Return [x, y] of the center of cell containing provided text 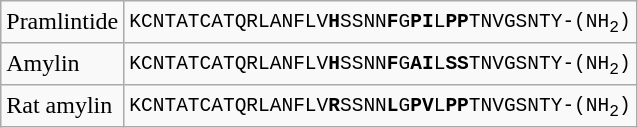
Pramlintide [62, 22]
Amylin [62, 64]
KCNTATCATQRLANFLVHSSNNFGPILPPTNVGSNTY-(NH2) [380, 22]
KCNTATCATQRLANFLVRSSNNLGPVLPPTNVGSNTY-(NH2) [380, 106]
KCNTATCATQRLANFLVHSSNNFGAILSSTNVGSNTY-(NH2) [380, 64]
Rat amylin [62, 106]
